Determine the [X, Y] coordinate at the center of the cell enclosing the given text.  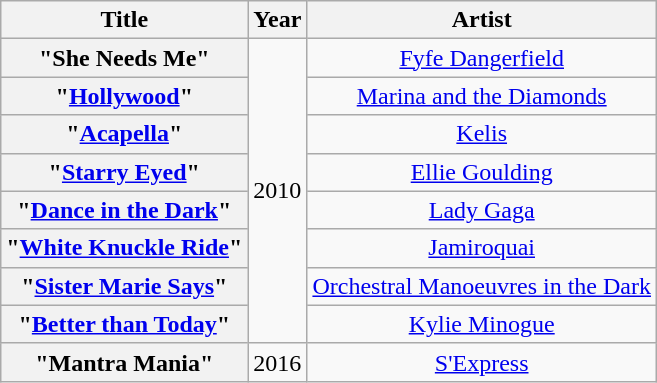
Jamiroquai [482, 248]
Artist [482, 20]
"Mantra Mania" [124, 362]
"She Needs Me" [124, 58]
"Dance in the Dark" [124, 210]
2010 [278, 191]
"Better than Today" [124, 324]
Title [124, 20]
Kelis [482, 134]
S'Express [482, 362]
Orchestral Manoeuvres in the Dark [482, 286]
Lady Gaga [482, 210]
2016 [278, 362]
Year [278, 20]
Kylie Minogue [482, 324]
"Acapella" [124, 134]
"Sister Marie Says" [124, 286]
Marina and the Diamonds [482, 96]
Ellie Goulding [482, 172]
"White Knuckle Ride" [124, 248]
"Starry Eyed" [124, 172]
Fyfe Dangerfield [482, 58]
"Hollywood" [124, 96]
